Search for the cell housing the specified text and yield its (x, y) center coordinate. 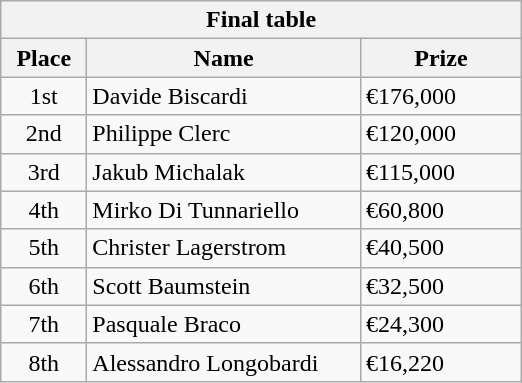
Davide Biscardi (224, 96)
6th (44, 286)
8th (44, 362)
€40,500 (440, 248)
Christer Lagerstrom (224, 248)
€60,800 (440, 210)
€120,000 (440, 134)
Alessandro Longobardi (224, 362)
€176,000 (440, 96)
€24,300 (440, 324)
7th (44, 324)
€32,500 (440, 286)
1st (44, 96)
€115,000 (440, 172)
4th (44, 210)
Prize (440, 58)
Place (44, 58)
2nd (44, 134)
Mirko Di Tunnariello (224, 210)
Pasquale Braco (224, 324)
€16,220 (440, 362)
5th (44, 248)
Jakub Michalak (224, 172)
Name (224, 58)
Philippe Clerc (224, 134)
Scott Baumstein (224, 286)
Final table (262, 20)
3rd (44, 172)
